Extract the [X, Y] coordinate from the center of the cell holding the provided text.  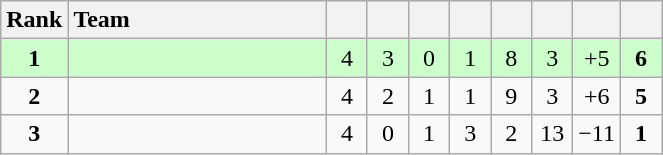
+5 [597, 58]
5 [642, 96]
6 [642, 58]
Rank [34, 20]
−11 [597, 134]
+6 [597, 96]
Team [198, 20]
13 [552, 134]
9 [512, 96]
8 [512, 58]
